From the cell containing the given text, extract its center point as [x, y] coordinate. 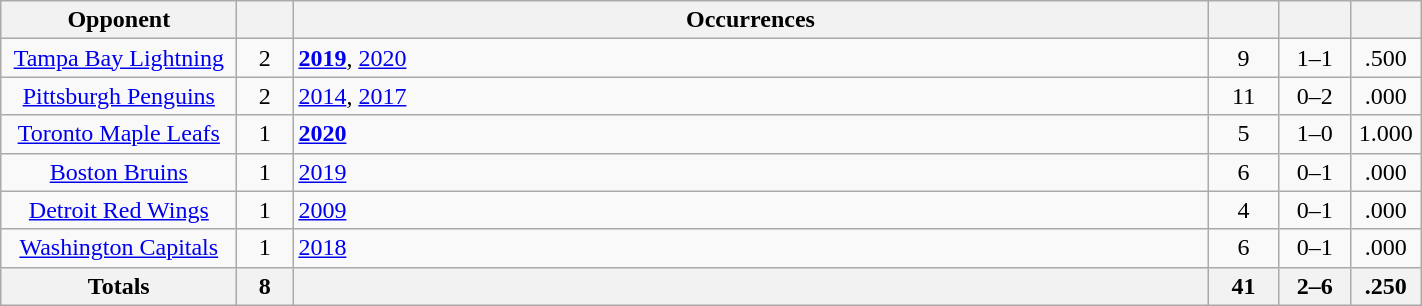
1–1 [1314, 58]
Detroit Red Wings [119, 210]
41 [1244, 286]
5 [1244, 134]
2014, 2017 [750, 96]
Toronto Maple Leafs [119, 134]
.500 [1386, 58]
1–0 [1314, 134]
2–6 [1314, 286]
2020 [750, 134]
Opponent [119, 20]
2019 [750, 172]
2019, 2020 [750, 58]
2018 [750, 248]
8 [265, 286]
9 [1244, 58]
1.000 [1386, 134]
Boston Bruins [119, 172]
Occurrences [750, 20]
Totals [119, 286]
0–2 [1314, 96]
Washington Capitals [119, 248]
Pittsburgh Penguins [119, 96]
4 [1244, 210]
Tampa Bay Lightning [119, 58]
11 [1244, 96]
.250 [1386, 286]
2009 [750, 210]
